Return the (X, Y) coordinate for the center point of the cell that contains the specified text.  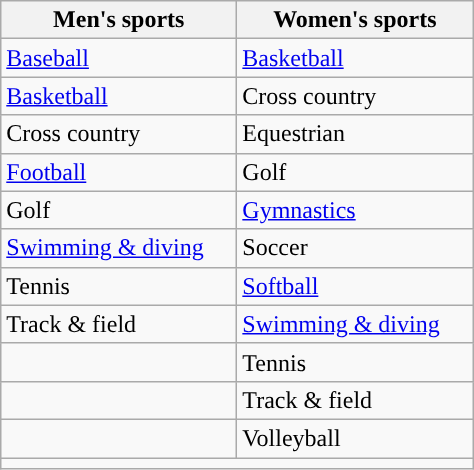
Volleyball (355, 438)
Soccer (355, 248)
Gymnastics (355, 210)
Women's sports (355, 20)
Football (119, 172)
Men's sports (119, 20)
Baseball (119, 58)
Equestrian (355, 134)
Softball (355, 286)
